Search for the cell housing the specified text and yield its [X, Y] center coordinate. 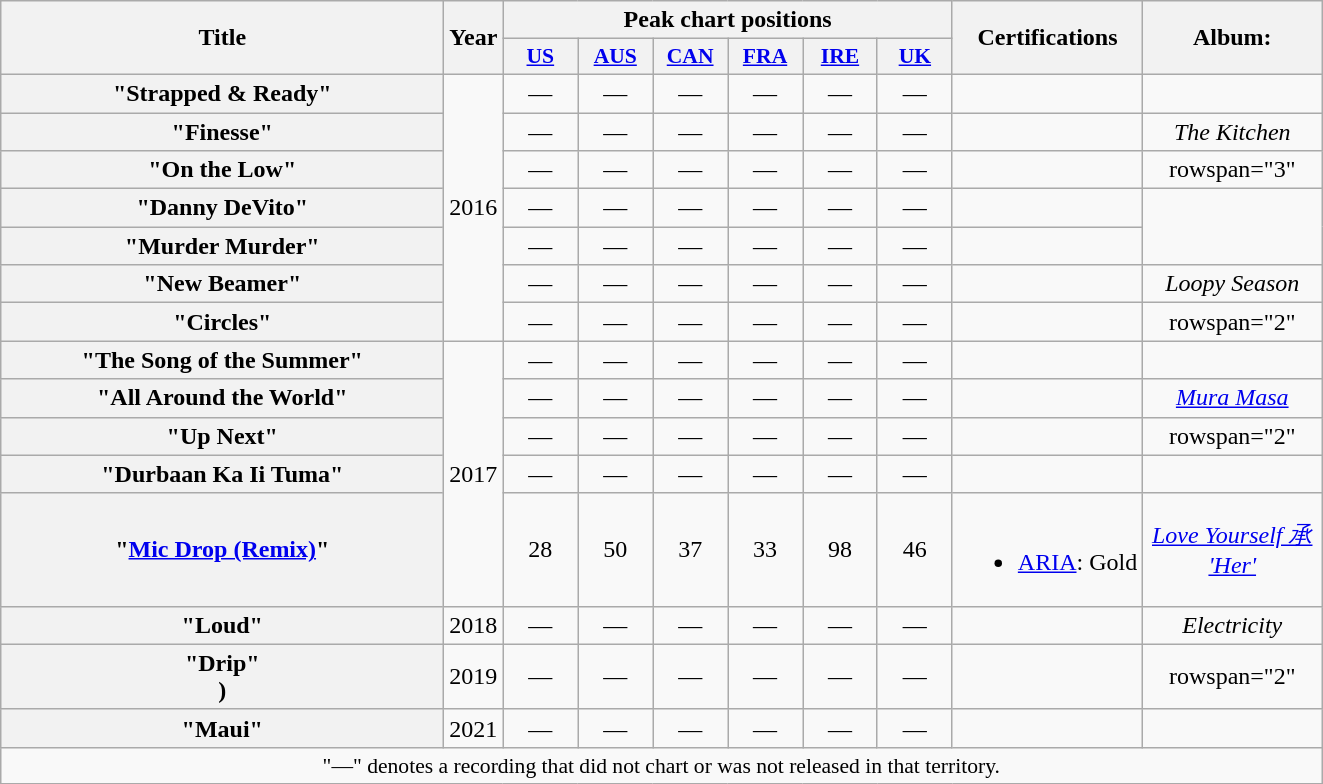
"All Around the World" [222, 398]
98 [840, 550]
"New Beamer" [222, 284]
"Loud" [222, 625]
Certifications [1047, 38]
Title [222, 38]
CAN [690, 57]
"The Song of the Summer" [222, 360]
"Murder Murder" [222, 246]
ARIA: Gold [1047, 550]
FRA [766, 57]
2019 [474, 676]
"Up Next" [222, 436]
"—" denotes a recording that did not chart or was not released in that territory. [662, 765]
33 [766, 550]
Peak chart positions [728, 20]
The Kitchen [1232, 131]
2021 [474, 728]
"Circles" [222, 322]
50 [616, 550]
"Strapped & Ready" [222, 93]
Year [474, 38]
"Finesse" [222, 131]
Loopy Season [1232, 284]
"Durbaan Ka Ii Tuma" [222, 474]
"Drip" ) [222, 676]
Mura Masa [1232, 398]
Electricity [1232, 625]
46 [914, 550]
2018 [474, 625]
2017 [474, 474]
"Mic Drop (Remix)" [222, 550]
37 [690, 550]
IRE [840, 57]
rowspan="3" [1232, 170]
US [540, 57]
"On the Low" [222, 170]
28 [540, 550]
"Danny DeVito" [222, 208]
"Maui" [222, 728]
UK [914, 57]
AUS [616, 57]
2016 [474, 207]
Album: [1232, 38]
Love Yourself 承 'Her' [1232, 550]
